Provide the [X, Y] coordinate of the cell's center where the given text is located.  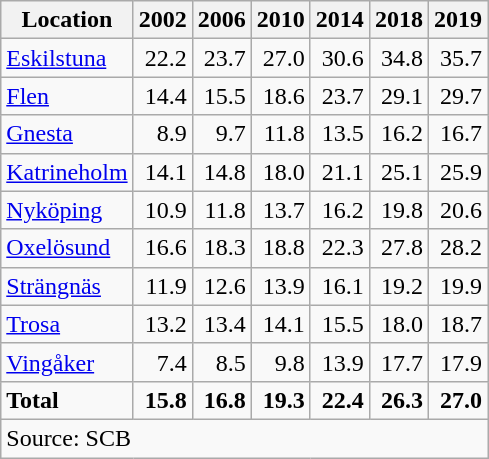
13.7 [280, 210]
19.9 [458, 286]
10.9 [162, 210]
13.2 [162, 324]
29.1 [398, 96]
9.8 [280, 362]
Strängnäs [67, 286]
16.6 [162, 248]
18.8 [280, 248]
2010 [280, 20]
Trosa [67, 324]
8.5 [222, 362]
35.7 [458, 58]
22.4 [340, 400]
Nyköping [67, 210]
19.2 [398, 286]
Total [67, 400]
Source: SCB [244, 438]
16.8 [222, 400]
29.7 [458, 96]
14.8 [222, 172]
17.9 [458, 362]
Katrineholm [67, 172]
13.5 [340, 134]
22.3 [340, 248]
34.8 [398, 58]
26.3 [398, 400]
19.3 [280, 400]
12.6 [222, 286]
18.3 [222, 248]
27.8 [398, 248]
13.4 [222, 324]
14.4 [162, 96]
25.1 [398, 172]
7.4 [162, 362]
Oxelösund [67, 248]
Location [67, 20]
2019 [458, 20]
2006 [222, 20]
20.6 [458, 210]
25.9 [458, 172]
15.8 [162, 400]
21.1 [340, 172]
16.7 [458, 134]
28.2 [458, 248]
19.8 [398, 210]
Flen [67, 96]
2014 [340, 20]
22.2 [162, 58]
Gnesta [67, 134]
2002 [162, 20]
18.6 [280, 96]
8.9 [162, 134]
Vingåker [67, 362]
11.9 [162, 286]
17.7 [398, 362]
18.7 [458, 324]
16.1 [340, 286]
2018 [398, 20]
30.6 [340, 58]
Eskilstuna [67, 58]
9.7 [222, 134]
